Provide the (X, Y) coordinate of the cell's center where the given text is located.  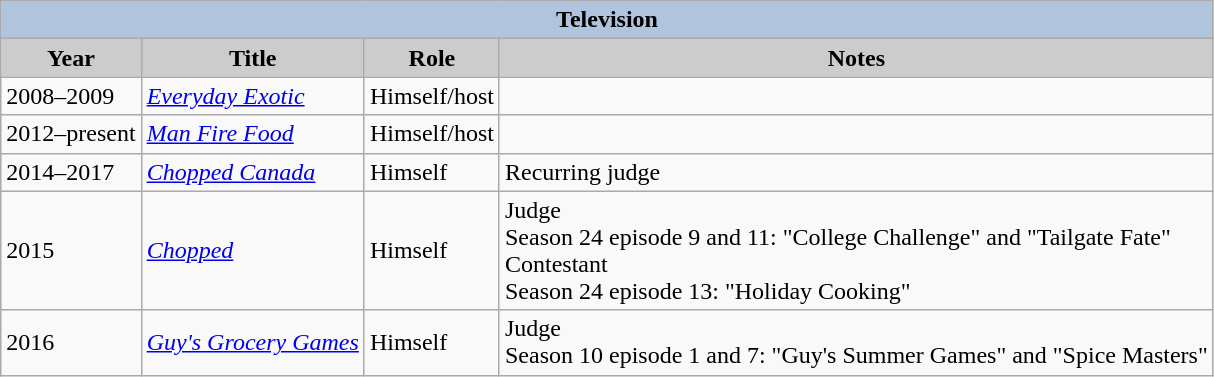
2012–present (71, 134)
Role (432, 58)
2015 (71, 250)
Chopped (252, 250)
Guy's Grocery Games (252, 342)
Judge Season 10 episode 1 and 7: "Guy's Summer Games" and "Spice Masters" (856, 342)
Year (71, 58)
Everyday Exotic (252, 96)
Recurring judge (856, 172)
JudgeSeason 24 episode 9 and 11: "College Challenge" and "Tailgate Fate"ContestantSeason 24 episode 13: "Holiday Cooking" (856, 250)
Man Fire Food (252, 134)
2016 (71, 342)
2014–2017 (71, 172)
Notes (856, 58)
Title (252, 58)
2008–2009 (71, 96)
Television (608, 20)
Chopped Canada (252, 172)
